Find where the given text appears and provide that cell's center as (X, Y) coordinate. 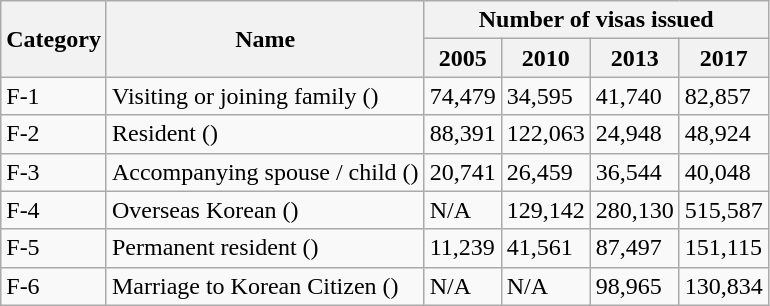
Marriage to Korean Citizen () (265, 286)
Number of visas issued (596, 20)
Overseas Korean () (265, 210)
Visiting or joining family () (265, 96)
24,948 (634, 134)
F-5 (54, 248)
88,391 (462, 134)
11,239 (462, 248)
34,595 (546, 96)
26,459 (546, 172)
41,561 (546, 248)
98,965 (634, 286)
41,740 (634, 96)
40,048 (724, 172)
Resident () (265, 134)
F-2 (54, 134)
Name (265, 39)
82,857 (724, 96)
F-6 (54, 286)
87,497 (634, 248)
151,115 (724, 248)
F-4 (54, 210)
Permanent resident () (265, 248)
2005 (462, 58)
20,741 (462, 172)
Category (54, 39)
515,587 (724, 210)
2010 (546, 58)
122,063 (546, 134)
130,834 (724, 286)
48,924 (724, 134)
2017 (724, 58)
74,479 (462, 96)
2013 (634, 58)
F-1 (54, 96)
Accompanying spouse / child () (265, 172)
280,130 (634, 210)
36,544 (634, 172)
129,142 (546, 210)
F-3 (54, 172)
